Pinpoint the cell where the given text exists, returning its (x, y) midpoint coordinate. 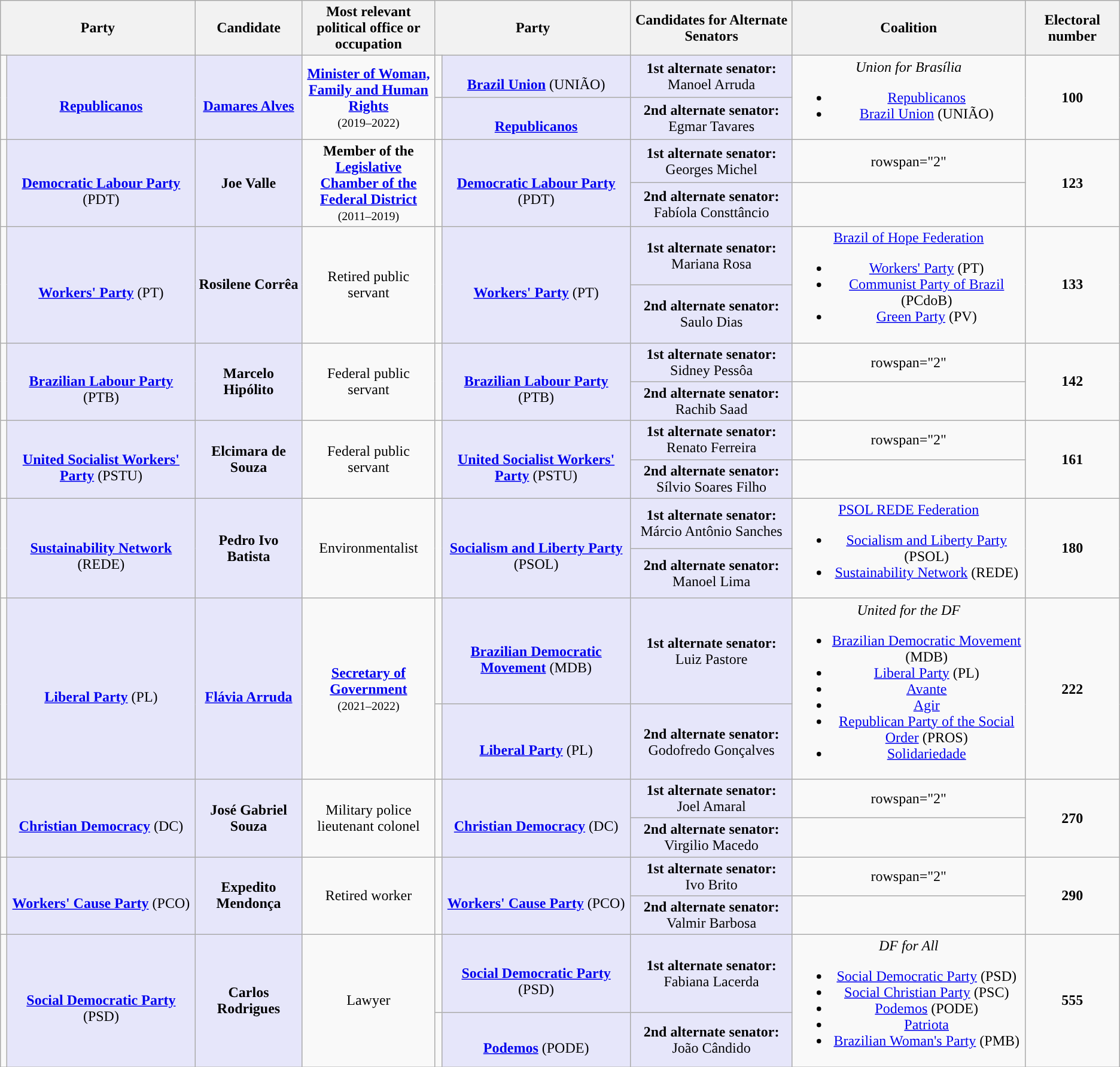
2nd alternate senator:Egmar Tavares (711, 118)
Most relevant political office or occupation (369, 28)
Retired worker (369, 895)
2nd alternate senator:Rachib Saad (711, 401)
2nd alternate senator:Sílvio Soares Filho (711, 478)
2nd alternate senator:Valmir Barbosa (711, 915)
1st alternate senator:Joel Amaral (711, 798)
Brazilian Democratic Movement (MDB) (536, 651)
Rosilene Corrêa (249, 285)
161 (1072, 459)
Flávia Arruda (249, 688)
Retired public servant (369, 285)
Sustainability Network (REDE) (101, 548)
Carlos Rodrigues (249, 1001)
Pedro Ivo Batista (249, 548)
1st alternate senator:Renato Ferreira (711, 440)
2nd alternate senator:Manoel Lima (711, 574)
555 (1072, 1001)
Expedito Mendonça (249, 895)
123 (1072, 183)
Candidates for Alternate Senators (711, 28)
100 (1072, 97)
2nd alternate senator:Virgilio Macedo (711, 837)
1st alternate senator:Luiz Pastore (711, 651)
1st alternate senator:Fabiana Lacerda (711, 974)
290 (1072, 895)
1st alternate senator:Ivo Brito (711, 876)
Minister of Woman, Family and Human Rights(2019–2022) (369, 97)
José Gabriel Souza (249, 818)
270 (1072, 818)
Coalition (909, 28)
Lawyer (369, 1001)
1st alternate senator:Márcio Antônio Sanches (711, 523)
1st alternate senator:Sidney Pessôa (711, 362)
1st alternate senator:Georges Michel (711, 161)
2nd alternate senator:João Cândido (711, 1039)
1st alternate senator:Manoel Arruda (711, 77)
Candidate (249, 28)
180 (1072, 548)
Environmentalist (369, 548)
DF for AllSocial Democratic Party (PSD)Social Christian Party (PSC)Podemos (PODE)PatriotaBrazilian Woman's Party (PMB) (909, 1001)
1st alternate senator:Mariana Rosa (711, 256)
Elcimara de Souza (249, 459)
Military police lieutenant colonel (369, 818)
PSOL REDE FederationSocialism and Liberty Party (PSOL)Sustainability Network (REDE) (909, 548)
Joe Valle (249, 183)
Electoral number (1072, 28)
Podemos (PODE) (536, 1039)
Socialism and Liberty Party (PSOL) (536, 548)
United for the DFBrazilian Democratic Movement (MDB)Liberal Party (PL)AvanteAgirRepublican Party of the Social Order (PROS)Solidariedade (909, 688)
Brazil of Hope FederationWorkers' Party (PT)Communist Party of Brazil (PCdoB)Green Party (PV) (909, 285)
Marcelo Hipólito (249, 382)
Brazil Union (UNIÃO) (536, 77)
2nd alternate senator:Fabíola Consttâncio (711, 205)
2nd alternate senator:Saulo Dias (711, 313)
142 (1072, 382)
2nd alternate senator:Godofredo Gonçalves (711, 742)
Union for BrasíliaRepublicanosBrazil Union (UNIÃO) (909, 97)
Damares Alves (249, 97)
Member of the Legislative Chamber of the Federal District(2011–2019) (369, 183)
133 (1072, 285)
222 (1072, 688)
Secretary of Government(2021–2022) (369, 688)
